Return (X, Y) of the center of cell containing provided text 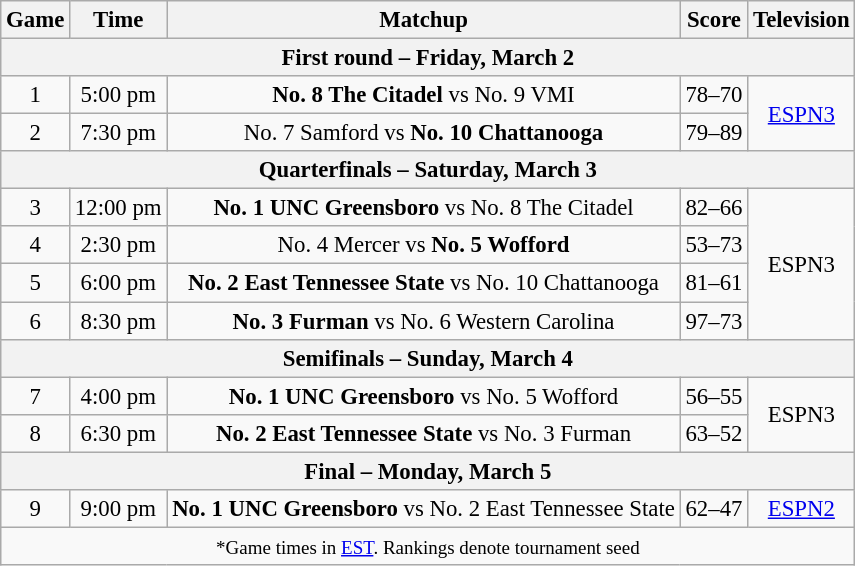
2 (36, 133)
No. 1 UNC Greensboro vs No. 8 The Citadel (424, 208)
No. 7 Samford vs No. 10 Chattanooga (424, 133)
5:00 pm (118, 95)
First round – Friday, March 2 (428, 58)
2:30 pm (118, 245)
6:00 pm (118, 283)
ESPN2 (802, 509)
63–52 (714, 433)
No. 4 Mercer vs No. 5 Wofford (424, 245)
4:00 pm (118, 396)
Quarterfinals – Saturday, March 3 (428, 170)
1 (36, 95)
79–89 (714, 133)
12:00 pm (118, 208)
6 (36, 321)
No. 3 Furman vs No. 6 Western Carolina (424, 321)
Final – Monday, March 5 (428, 471)
Score (714, 20)
5 (36, 283)
9 (36, 509)
97–73 (714, 321)
No. 2 East Tennessee State vs No. 10 Chattanooga (424, 283)
62–47 (714, 509)
82–66 (714, 208)
No. 1 UNC Greensboro vs No. 5 Wofford (424, 396)
6:30 pm (118, 433)
No. 1 UNC Greensboro vs No. 2 East Tennessee State (424, 509)
Semifinals – Sunday, March 4 (428, 358)
53–73 (714, 245)
3 (36, 208)
Television (802, 20)
7:30 pm (118, 133)
7 (36, 396)
9:00 pm (118, 509)
78–70 (714, 95)
81–61 (714, 283)
Matchup (424, 20)
*Game times in EST. Rankings denote tournament seed (428, 546)
Time (118, 20)
No. 8 The Citadel vs No. 9 VMI (424, 95)
56–55 (714, 396)
No. 2 East Tennessee State vs No. 3 Furman (424, 433)
8 (36, 433)
4 (36, 245)
Game (36, 20)
8:30 pm (118, 321)
